From the cell containing the given text, extract its center point as (x, y) coordinate. 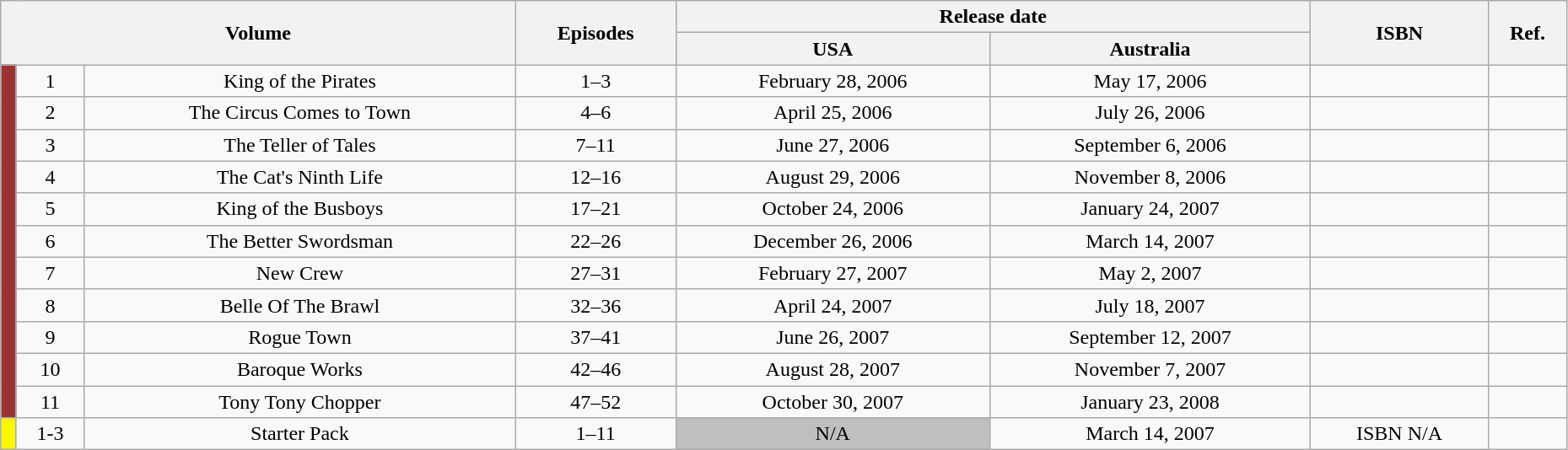
June 27, 2006 (832, 145)
1-3 (50, 434)
42–46 (595, 369)
New Crew (300, 273)
5 (50, 209)
7–11 (595, 145)
17–21 (595, 209)
ISBN (1398, 33)
Episodes (595, 33)
February 28, 2006 (832, 81)
11 (50, 402)
Australia (1150, 49)
2 (50, 113)
July 18, 2007 (1150, 305)
August 28, 2007 (832, 369)
4–6 (595, 113)
August 29, 2006 (832, 177)
The Teller of Tales (300, 145)
May 2, 2007 (1150, 273)
The Better Swordsman (300, 241)
22–26 (595, 241)
October 30, 2007 (832, 402)
Tony Tony Chopper (300, 402)
December 26, 2006 (832, 241)
7 (50, 273)
The Cat's Ninth Life (300, 177)
May 17, 2006 (1150, 81)
January 24, 2007 (1150, 209)
Release date (993, 17)
Rogue Town (300, 337)
The Circus Comes to Town (300, 113)
9 (50, 337)
July 26, 2006 (1150, 113)
September 6, 2006 (1150, 145)
November 7, 2007 (1150, 369)
1–11 (595, 434)
3 (50, 145)
USA (832, 49)
27–31 (595, 273)
8 (50, 305)
January 23, 2008 (1150, 402)
N/A (832, 434)
Baroque Works (300, 369)
November 8, 2006 (1150, 177)
October 24, 2006 (832, 209)
47–52 (595, 402)
September 12, 2007 (1150, 337)
37–41 (595, 337)
April 24, 2007 (832, 305)
4 (50, 177)
1 (50, 81)
King of the Pirates (300, 81)
1–3 (595, 81)
April 25, 2006 (832, 113)
Volume (258, 33)
Belle Of The Brawl (300, 305)
12–16 (595, 177)
ISBN N/A (1398, 434)
10 (50, 369)
32–36 (595, 305)
King of the Busboys (300, 209)
February 27, 2007 (832, 273)
Ref. (1528, 33)
Starter Pack (300, 434)
June 26, 2007 (832, 337)
6 (50, 241)
